Find where the given text appears and provide that cell's center as (x, y) coordinate. 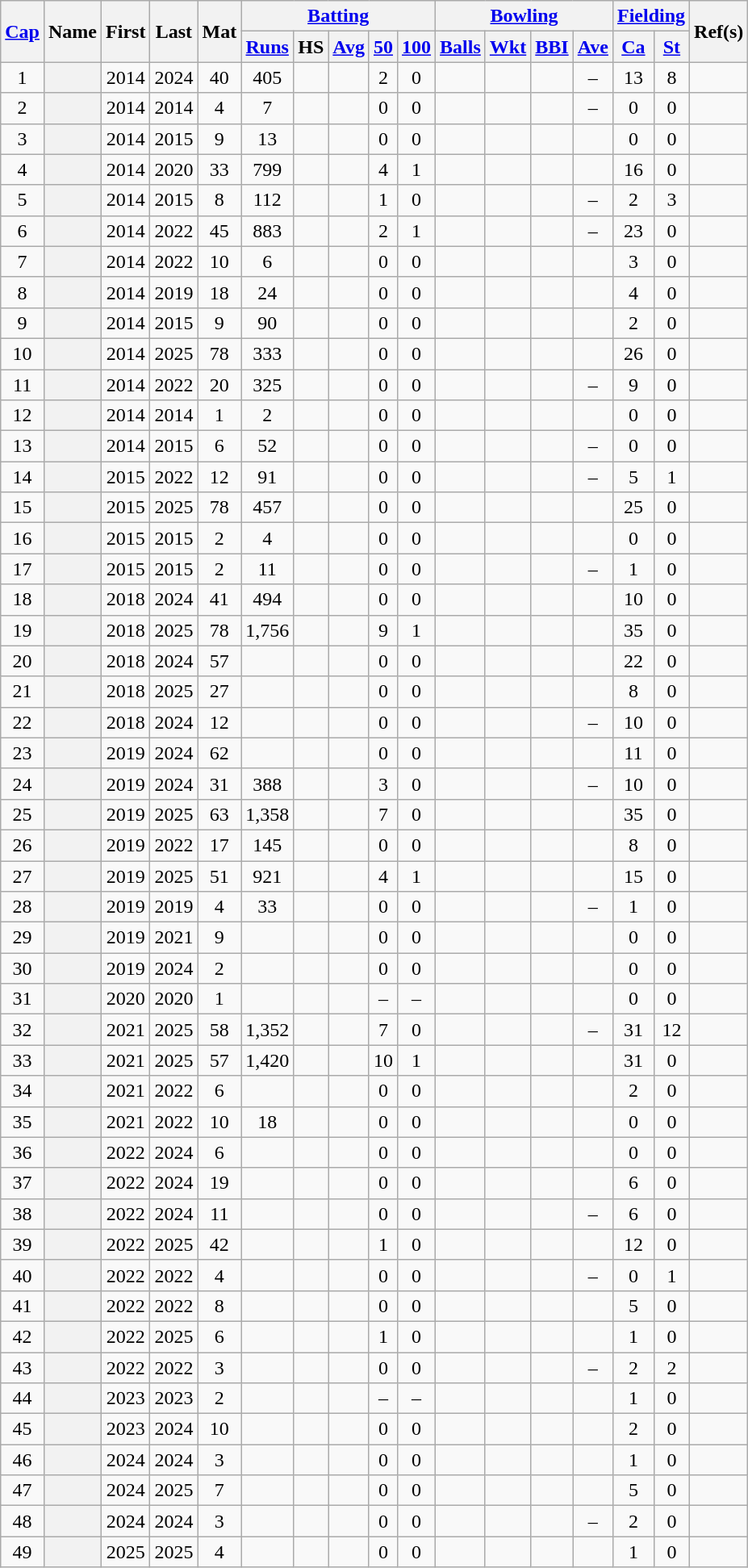
112 (268, 200)
Name (73, 31)
91 (268, 477)
39 (23, 1244)
Cap (23, 31)
Ave (592, 47)
145 (268, 845)
37 (23, 1183)
100 (416, 47)
Runs (268, 47)
Wkt (508, 47)
BBI (552, 47)
32 (23, 1030)
38 (23, 1214)
49 (23, 1552)
Fielding (650, 16)
Bowling (524, 16)
Last (174, 31)
Batting (339, 16)
34 (23, 1091)
Ca (633, 47)
44 (23, 1399)
883 (268, 231)
43 (23, 1368)
921 (268, 876)
First (126, 31)
52 (268, 446)
Mat (219, 31)
51 (219, 876)
Balls (461, 47)
50 (382, 47)
14 (23, 477)
30 (23, 968)
47 (23, 1491)
799 (268, 169)
457 (268, 508)
90 (268, 323)
388 (268, 784)
St (671, 47)
Avg (349, 47)
21 (23, 692)
36 (23, 1152)
HS (311, 47)
63 (219, 814)
48 (23, 1521)
28 (23, 907)
Ref(s) (719, 31)
1,358 (268, 814)
1,352 (268, 1030)
46 (23, 1460)
405 (268, 77)
333 (268, 353)
29 (23, 938)
494 (268, 600)
62 (219, 753)
58 (219, 1030)
1,756 (268, 630)
325 (268, 385)
1,420 (268, 1060)
